Find where the given text appears and provide that cell's center as [x, y] coordinate. 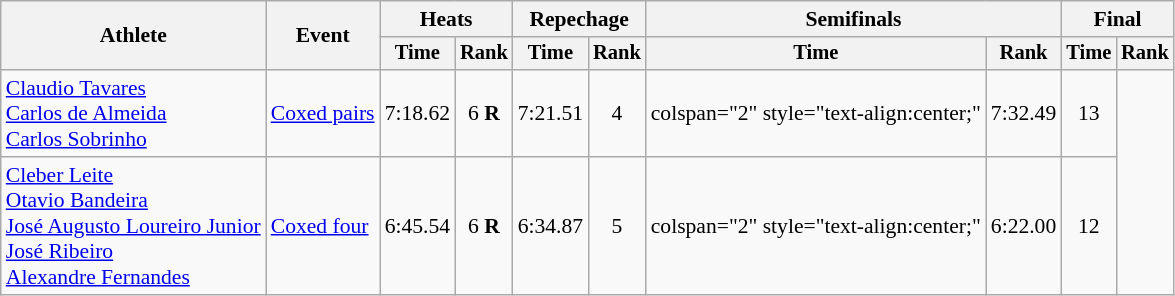
12 [1088, 226]
7:21.51 [550, 114]
Coxed pairs [323, 114]
5 [617, 226]
Event [323, 36]
Claudio TavaresCarlos de AlmeidaCarlos Sobrinho [134, 114]
Cleber LeiteOtavio BandeiraJosé Augusto Loureiro JuniorJosé RibeiroAlexandre Fernandes [134, 226]
6:45.54 [418, 226]
7:32.49 [1024, 114]
Heats [446, 19]
Coxed four [323, 226]
Final [1117, 19]
4 [617, 114]
6:22.00 [1024, 226]
Semifinals [854, 19]
Repechage [580, 19]
13 [1088, 114]
6:34.87 [550, 226]
Athlete [134, 36]
7:18.62 [418, 114]
